Locate the cell with the specified text and output its [X, Y] center coordinate. 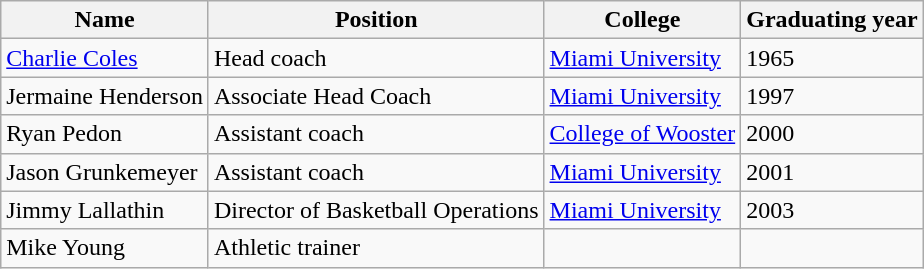
Mike Young [105, 248]
Athletic trainer [376, 248]
Jason Grunkemeyer [105, 172]
College [642, 20]
Position [376, 20]
1965 [832, 58]
Charlie Coles [105, 58]
Associate Head Coach [376, 96]
Graduating year [832, 20]
Jimmy Lallathin [105, 210]
Head coach [376, 58]
2001 [832, 172]
Jermaine Henderson [105, 96]
College of Wooster [642, 134]
Director of Basketball Operations [376, 210]
2000 [832, 134]
Name [105, 20]
1997 [832, 96]
2003 [832, 210]
Ryan Pedon [105, 134]
